Identify which cell holds the provided text, then report its (x, y) central coordinate. 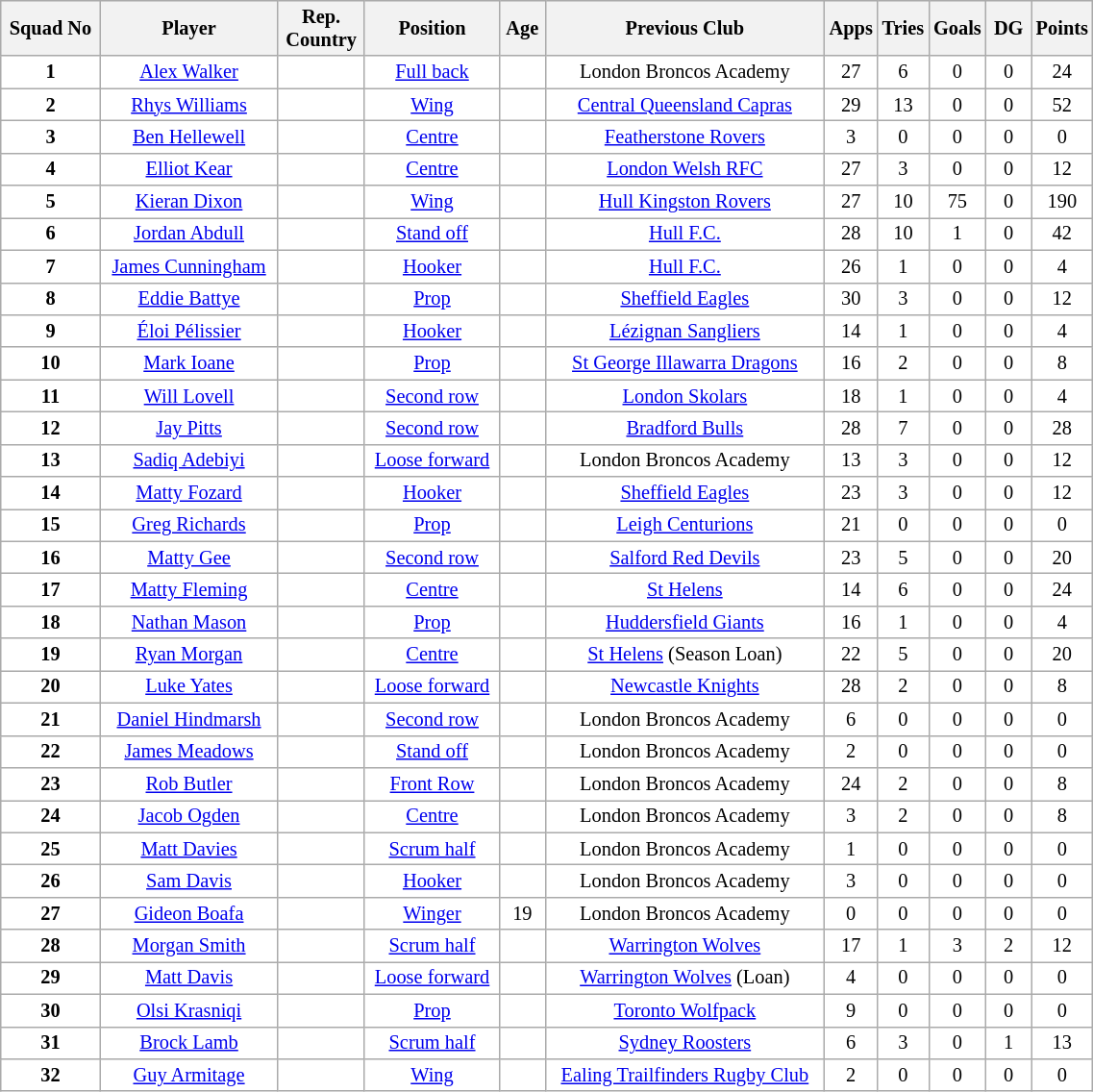
Front Row (432, 783)
Featherstone Rovers (684, 136)
Rep.Country (321, 28)
James Cunningham (188, 266)
Bradford Bulls (684, 428)
Jay Pitts (188, 428)
Hull Kingston Rovers (684, 202)
Guy Armitage (188, 1075)
32 (50, 1075)
Squad No (50, 28)
31 (50, 1043)
Sadiq Adebiyi (188, 460)
Player (188, 28)
Jacob Ogden (188, 816)
Alex Walker (188, 72)
Olsi Krasniqi (188, 1010)
Matty Fozard (188, 493)
Brock Lamb (188, 1043)
Position (432, 28)
Greg Richards (188, 525)
Morgan Smith (188, 946)
Matty Fleming (188, 589)
Daniel Hindmarsh (188, 719)
Tries (904, 28)
Toronto Wolfpack (684, 1010)
Kieran Dixon (188, 202)
Salford Red Devils (684, 558)
London Welsh RFC (684, 169)
Eddie Battye (188, 299)
Age (523, 28)
Huddersfield Giants (684, 622)
Nathan Mason (188, 622)
Jordan Abdull (188, 234)
Gideon Boafa (188, 913)
Luke Yates (188, 686)
75 (957, 202)
Goals (957, 28)
Central Queensland Capras (684, 105)
Matty Gee (188, 558)
Rhys Williams (188, 105)
25 (50, 849)
St George Illawarra Dragons (684, 363)
Ryan Morgan (188, 655)
St Helens (684, 589)
Ben Hellewell (188, 136)
Newcastle Knights (684, 686)
Apps (852, 28)
St Helens (Season Loan) (684, 655)
Leigh Centurions (684, 525)
Sydney Roosters (684, 1043)
DG (1009, 28)
Points (1062, 28)
190 (1062, 202)
Winger (432, 913)
Will Lovell (188, 396)
Ealing Trailfinders Rugby Club (684, 1075)
Sam Davis (188, 881)
Matt Davies (188, 849)
James Meadows (188, 752)
Mark Ioane (188, 363)
15 (50, 525)
Lézignan Sangliers (684, 331)
Éloi Pélissier (188, 331)
Matt Davis (188, 978)
Warrington Wolves (684, 946)
Elliot Kear (188, 169)
42 (1062, 234)
Warrington Wolves (Loan) (684, 978)
London Skolars (684, 396)
11 (50, 396)
Full back (432, 72)
Rob Butler (188, 783)
52 (1062, 105)
Previous Club (684, 28)
